For the text-containing cell, return its midpoint in [X, Y] coordinate format. 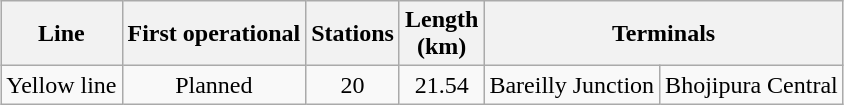
First operational [214, 34]
21.54 [441, 85]
Yellow line [62, 85]
Planned [214, 85]
Bareilly Junction [572, 85]
Length(km) [441, 34]
20 [353, 85]
Terminals [664, 34]
Line [62, 34]
Stations [353, 34]
Bhojipura Central [752, 85]
